Provide the (X, Y) coordinate of the cell's center where the given text is located.  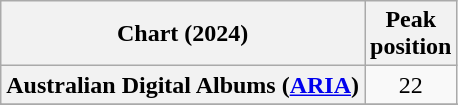
22 (411, 85)
Chart (2024) (183, 34)
Australian Digital Albums (ARIA) (183, 85)
Peakposition (411, 34)
